Find where the given text appears and provide that cell's center as [x, y] coordinate. 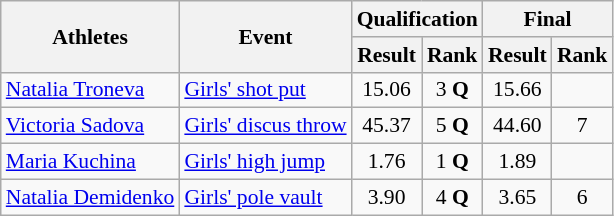
Girls' pole vault [265, 197]
Qualification [418, 19]
6 [582, 197]
1.76 [387, 162]
7 [582, 126]
1.89 [518, 162]
3 Q [452, 90]
Girls' discus throw [265, 126]
45.37 [387, 126]
15.06 [387, 90]
Maria Kuchina [90, 162]
4 Q [452, 197]
Natalia Demidenko [90, 197]
Girls' shot put [265, 90]
Victoria Sadova [90, 126]
Event [265, 36]
1 Q [452, 162]
5 Q [452, 126]
15.66 [518, 90]
3.65 [518, 197]
3.90 [387, 197]
Athletes [90, 36]
Natalia Troneva [90, 90]
Final [548, 19]
44.60 [518, 126]
Girls' high jump [265, 162]
